Pinpoint the cell where the given text exists, returning its [x, y] midpoint coordinate. 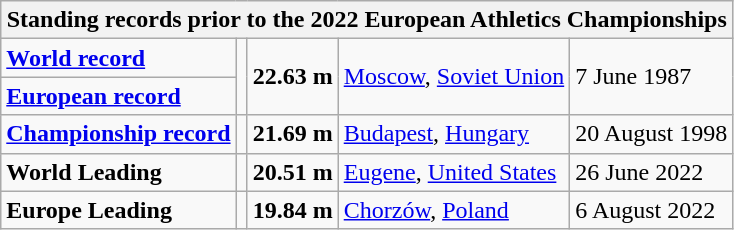
7 June 1987 [652, 77]
Eugene, United States [454, 172]
Chorzów, Poland [454, 210]
European record [118, 96]
20.51 m [292, 172]
World Leading [118, 172]
Moscow, Soviet Union [454, 77]
Budapest, Hungary [454, 134]
22.63 m [292, 77]
21.69 m [292, 134]
Championship record [118, 134]
19.84 m [292, 210]
Standing records prior to the 2022 European Athletics Championships [367, 20]
Europe Leading [118, 210]
World record [118, 58]
6 August 2022 [652, 210]
26 June 2022 [652, 172]
20 August 1998 [652, 134]
